Return [x, y] of the center of cell containing provided text 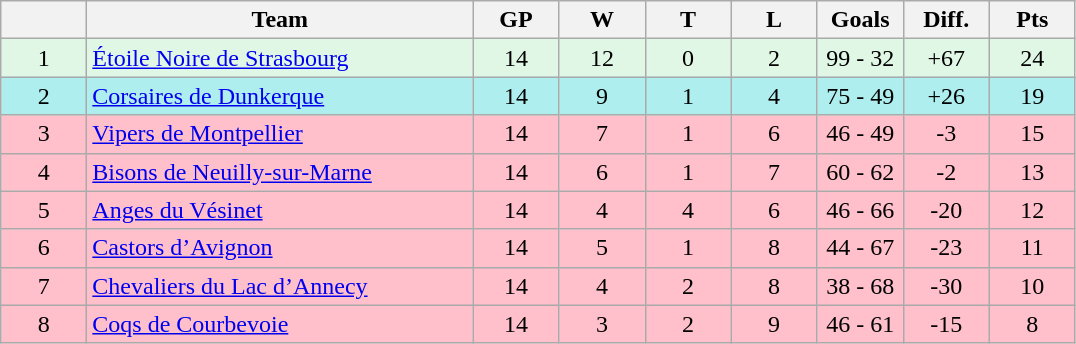
Diff. [946, 20]
Castors d’Avignon [280, 248]
Anges du Vésinet [280, 210]
W [602, 20]
11 [1032, 248]
-2 [946, 172]
+26 [946, 96]
38 - 68 [860, 286]
-20 [946, 210]
0 [688, 58]
Corsaires de Dunkerque [280, 96]
-3 [946, 134]
Coqs de Courbevoie [280, 324]
99 - 32 [860, 58]
44 - 67 [860, 248]
46 - 66 [860, 210]
L [774, 20]
75 - 49 [860, 96]
46 - 49 [860, 134]
Étoile Noire de Strasbourg [280, 58]
-30 [946, 286]
GP [516, 20]
Pts [1032, 20]
-23 [946, 248]
Goals [860, 20]
Bisons de Neuilly-sur-Marne [280, 172]
Vipers de Montpellier [280, 134]
Team [280, 20]
13 [1032, 172]
15 [1032, 134]
19 [1032, 96]
Chevaliers du Lac d’Annecy [280, 286]
+67 [946, 58]
-15 [946, 324]
10 [1032, 286]
60 - 62 [860, 172]
46 - 61 [860, 324]
T [688, 20]
24 [1032, 58]
